For the text-containing cell, return its midpoint in [x, y] coordinate format. 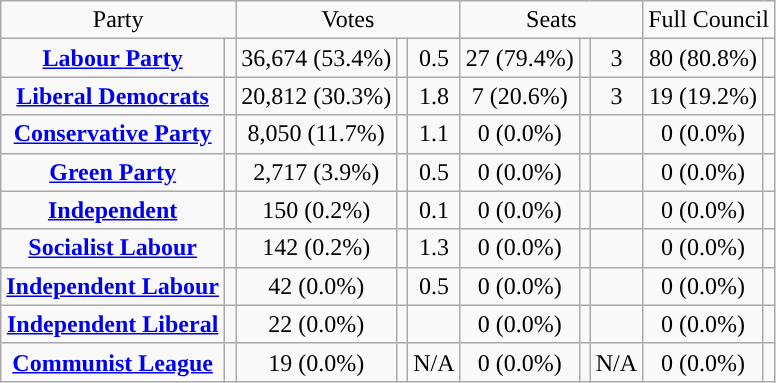
80 (80.8%) [704, 58]
142 (0.2%) [316, 248]
Independent Labour [113, 286]
Independent [113, 210]
Liberal Democrats [113, 96]
Conservative Party [113, 134]
Independent Liberal [113, 324]
Seats [552, 20]
1.1 [434, 134]
19 (19.2%) [704, 96]
Green Party [113, 172]
Socialist Labour [113, 248]
36,674 (53.4%) [316, 58]
Party [118, 20]
42 (0.0%) [316, 286]
19 (0.0%) [316, 362]
Votes [348, 20]
1.8 [434, 96]
1.3 [434, 248]
Labour Party [113, 58]
20,812 (30.3%) [316, 96]
2,717 (3.9%) [316, 172]
8,050 (11.7%) [316, 134]
150 (0.2%) [316, 210]
7 (20.6%) [520, 96]
22 (0.0%) [316, 324]
Full Council [709, 20]
0.1 [434, 210]
27 (79.4%) [520, 58]
Communist League [113, 362]
